Detect which cell encompasses the target text, then output its [X, Y] center coordinate. 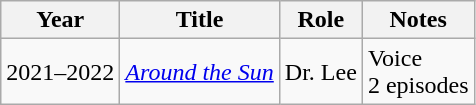
Notes [418, 20]
2021–2022 [60, 72]
Title [200, 20]
Year [60, 20]
Around the Sun [200, 72]
Role [320, 20]
Dr. Lee [320, 72]
Voice2 episodes [418, 72]
